Detect which cell encompasses the target text, then output its (x, y) center coordinate. 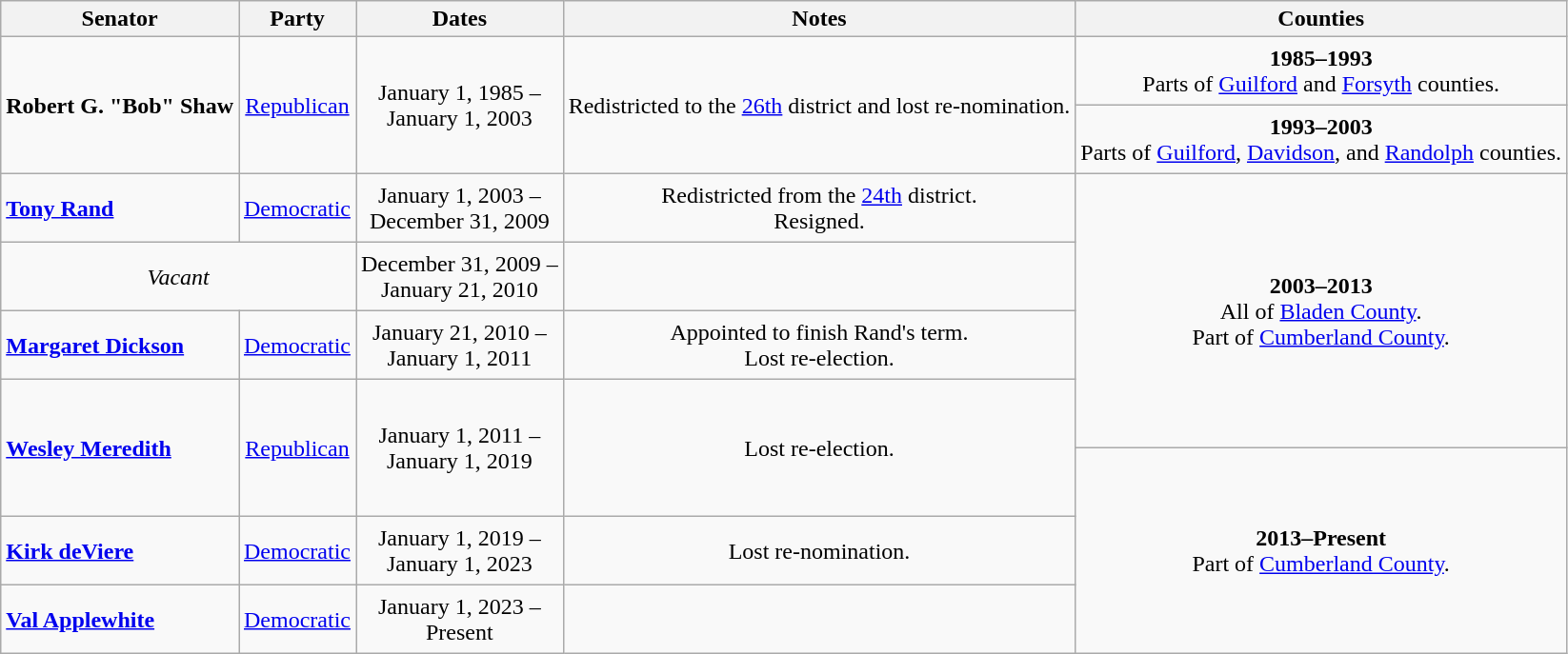
1985–1993 Parts of Guilford and Forsyth counties. (1321, 71)
Notes (819, 19)
January 1, 1985 – January 1, 2003 (460, 106)
1993–2003 Parts of Guilford, Davidson, and Randolph counties. (1321, 140)
Lost re-election. (819, 448)
Vacant (179, 277)
Wesley Meredith (120, 448)
2013–Present Part of Cumberland County. (1321, 551)
Redistricted from the 24th district. Resigned. (819, 208)
Margaret Dickson (120, 346)
Robert G. "Bob" Shaw (120, 106)
January 1, 2023 – Present (460, 620)
Val Applewhite (120, 620)
Party (297, 19)
January 1, 2019 – January 1, 2023 (460, 551)
Tony Rand (120, 208)
Redistricted to the 26th district and lost re-nomination. (819, 106)
Counties (1321, 19)
December 31, 2009 – January 21, 2010 (460, 277)
January 21, 2010 – January 1, 2011 (460, 346)
Lost re-nomination. (819, 551)
Kirk deViere (120, 551)
January 1, 2003 – December 31, 2009 (460, 208)
Dates (460, 19)
Senator (120, 19)
Appointed to finish Rand's term. Lost re-election. (819, 346)
2003–2013 All of Bladen County. Part of Cumberland County. (1321, 311)
January 1, 2011 – January 1, 2019 (460, 448)
